Determine the [X, Y] coordinate at the center of the cell enclosing the given text.  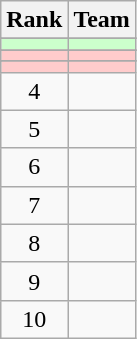
Team [102, 20]
4 [34, 91]
9 [34, 281]
5 [34, 129]
Rank [34, 20]
10 [34, 319]
7 [34, 205]
6 [34, 167]
8 [34, 243]
